For the text-containing cell, return its midpoint in [x, y] coordinate format. 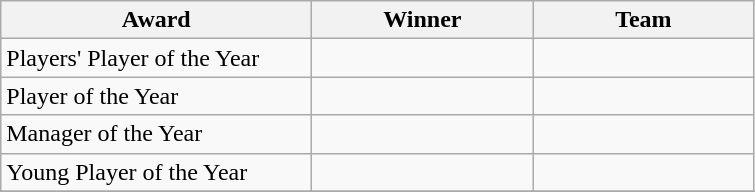
Winner [422, 20]
Award [156, 20]
Young Player of the Year [156, 172]
Manager of the Year [156, 134]
Players' Player of the Year [156, 58]
Team [644, 20]
Player of the Year [156, 96]
